Determine the (X, Y) coordinate at the center of the cell enclosing the given text.  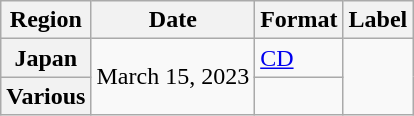
Region (46, 20)
Format (299, 20)
Japan (46, 58)
Various (46, 96)
March 15, 2023 (173, 77)
Date (173, 20)
Label (378, 20)
CD (299, 58)
